Detect which cell encompasses the target text, then output its (x, y) center coordinate. 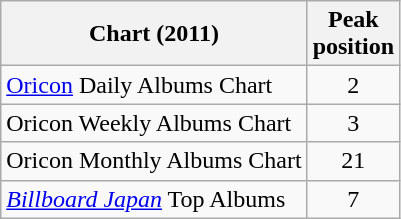
Oricon Monthly Albums Chart (154, 161)
Oricon Weekly Albums Chart (154, 123)
Chart (2011) (154, 34)
7 (353, 199)
2 (353, 85)
Oricon Daily Albums Chart (154, 85)
21 (353, 161)
3 (353, 123)
Billboard Japan Top Albums (154, 199)
Peakposition (353, 34)
